Identify which cell holds the provided text, then report its (x, y) central coordinate. 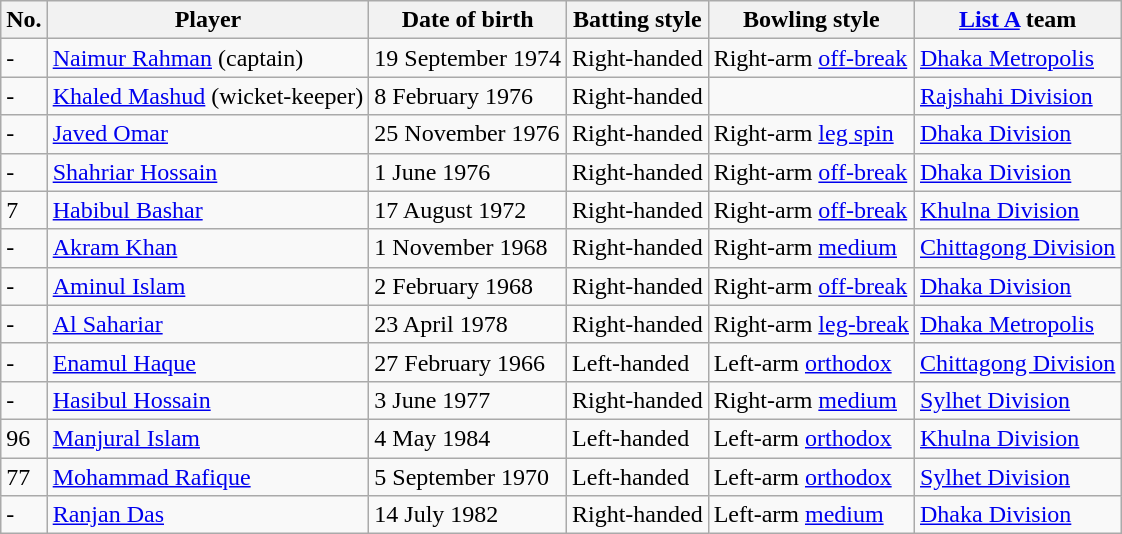
Al Sahariar (208, 324)
1 November 1968 (468, 248)
Hasibul Hossain (208, 400)
8 February 1976 (468, 96)
Akram Khan (208, 248)
Enamul Haque (208, 362)
Left-arm medium (811, 515)
Ranjan Das (208, 515)
Habibul Bashar (208, 210)
5 September 1970 (468, 477)
17 August 1972 (468, 210)
Javed Omar (208, 134)
Naimur Rahman (captain) (208, 58)
27 February 1966 (468, 362)
Mohammad Rafique (208, 477)
Right-arm leg spin (811, 134)
7 (24, 210)
19 September 1974 (468, 58)
Right-arm leg-break (811, 324)
No. (24, 20)
23 April 1978 (468, 324)
1 June 1976 (468, 172)
Player (208, 20)
14 July 1982 (468, 515)
Aminul Islam (208, 286)
25 November 1976 (468, 134)
Rajshahi Division (1017, 96)
Bowling style (811, 20)
Khaled Mashud (wicket-keeper) (208, 96)
Date of birth (468, 20)
Batting style (637, 20)
2 February 1968 (468, 286)
Shahriar Hossain (208, 172)
77 (24, 477)
List A team (1017, 20)
96 (24, 438)
3 June 1977 (468, 400)
Manjural Islam (208, 438)
4 May 1984 (468, 438)
